Detect which cell encompasses the target text, then output its [x, y] center coordinate. 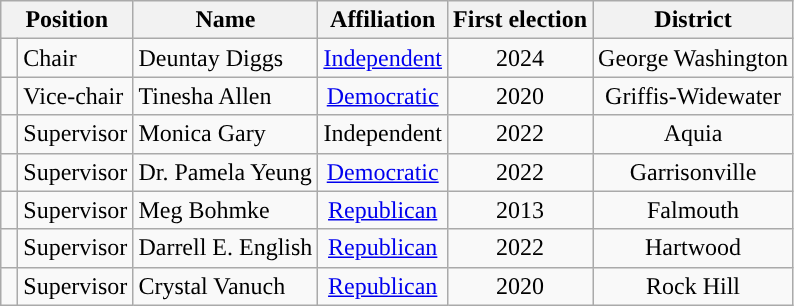
Rock Hill [694, 286]
Crystal Vanuch [226, 286]
George Washington [694, 58]
Darrell E. English [226, 248]
District [694, 20]
Name [226, 20]
Dr. Pamela Yeung [226, 172]
2013 [520, 210]
Garrisonville [694, 172]
Tinesha Allen [226, 96]
Meg Bohmke [226, 210]
First election [520, 20]
Chair [76, 58]
Vice-chair [76, 96]
Griffis-Widewater [694, 96]
Falmouth [694, 210]
Aquia [694, 134]
Affiliation [383, 20]
2024 [520, 58]
Hartwood [694, 248]
Monica Gary [226, 134]
Deuntay Diggs [226, 58]
Position [67, 20]
